Identify which cell holds the provided text, then report its (X, Y) central coordinate. 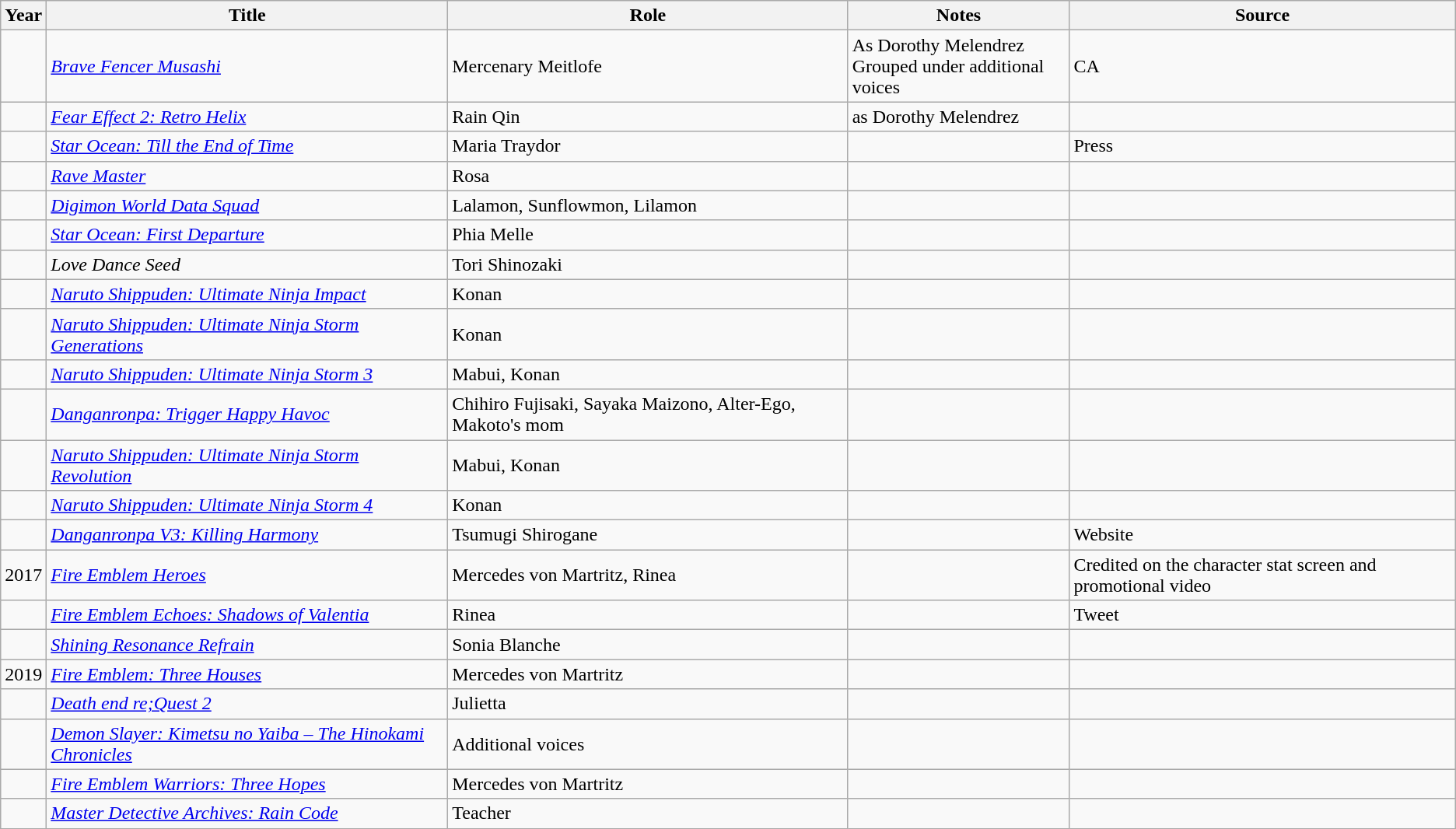
Fear Effect 2: Retro Helix (247, 117)
Naruto Shippuden: Ultimate Ninja Storm 3 (247, 374)
Tori Shinozaki (648, 264)
Press (1262, 146)
Chihiro Fujisaki, Sayaka Maizono, Alter-Ego, Makoto's mom (648, 414)
Maria Traydor (648, 146)
Website (1262, 535)
Master Detective Archives: Rain Code (247, 813)
Rosa (648, 176)
Danganronpa: Trigger Happy Havoc (247, 414)
Naruto Shippuden: Ultimate Ninja Storm Revolution (247, 465)
Year (23, 16)
Fire Emblem Warriors: Three Hopes (247, 784)
Brave Fencer Musashi (247, 66)
Naruto Shippuden: Ultimate Ninja Storm Generations (247, 334)
Love Dance Seed (247, 264)
CA (1262, 66)
Mercedes von Martritz, Rinea (648, 575)
Tsumugi Shirogane (648, 535)
Digimon World Data Squad (247, 205)
Source (1262, 16)
Tweet (1262, 615)
Additional voices (648, 743)
Shining Resonance Refrain (247, 645)
Fire Emblem Echoes: Shadows of Valentia (247, 615)
Mercenary Meitlofe (648, 66)
Star Ocean: First Departure (247, 235)
2019 (23, 674)
Notes (958, 16)
Star Ocean: Till the End of Time (247, 146)
Title (247, 16)
Rinea (648, 615)
Rave Master (247, 176)
As Dorothy MelendrezGrouped under additional voices (958, 66)
Demon Slayer: Kimetsu no Yaiba – The Hinokami Chronicles (247, 743)
as Dorothy Melendrez (958, 117)
2017 (23, 575)
Role (648, 16)
Julietta (648, 704)
Sonia Blanche (648, 645)
Credited on the character stat screen and promotional video (1262, 575)
Teacher (648, 813)
Danganronpa V3: Killing Harmony (247, 535)
Fire Emblem: Three Houses (247, 674)
Rain Qin (648, 117)
Naruto Shippuden: Ultimate Ninja Impact (247, 294)
Phia Melle (648, 235)
Fire Emblem Heroes (247, 575)
Naruto Shippuden: Ultimate Ninja Storm 4 (247, 505)
Lalamon, Sunflowmon, Lilamon (648, 205)
Death end re;Quest 2 (247, 704)
